Search for the cell housing the specified text and yield its [X, Y] center coordinate. 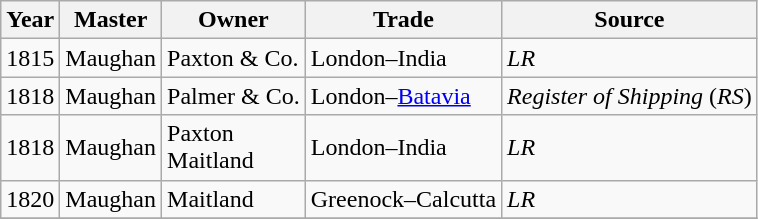
Greenock–Calcutta [403, 199]
Palmer & Co. [234, 96]
Maitland [234, 199]
Owner [234, 20]
1820 [30, 199]
Year [30, 20]
PaxtonMaitland [234, 148]
Source [630, 20]
Master [111, 20]
Register of Shipping (RS) [630, 96]
1815 [30, 58]
Paxton & Co. [234, 58]
London–Batavia [403, 96]
Trade [403, 20]
